Identify which cell holds the provided text, then report its (x, y) central coordinate. 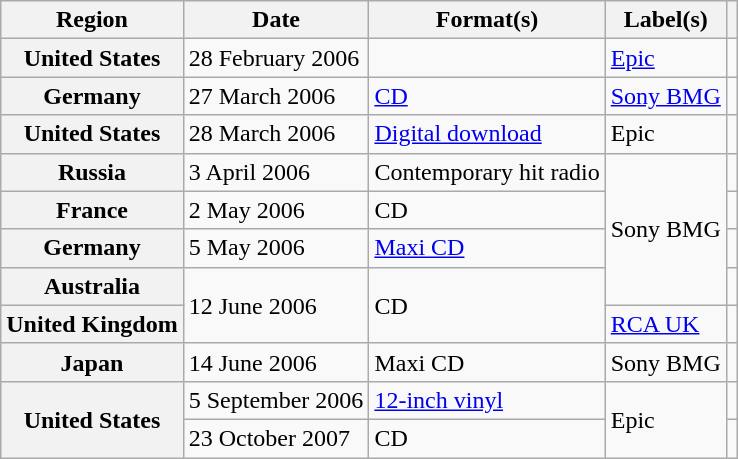
28 March 2006 (276, 134)
RCA UK (666, 324)
Russia (92, 172)
23 October 2007 (276, 438)
12-inch vinyl (487, 400)
United Kingdom (92, 324)
France (92, 210)
5 May 2006 (276, 248)
Date (276, 20)
5 September 2006 (276, 400)
2 May 2006 (276, 210)
12 June 2006 (276, 305)
Contemporary hit radio (487, 172)
Label(s) (666, 20)
3 April 2006 (276, 172)
Australia (92, 286)
27 March 2006 (276, 96)
Format(s) (487, 20)
28 February 2006 (276, 58)
Digital download (487, 134)
Region (92, 20)
14 June 2006 (276, 362)
Japan (92, 362)
